Identify which cell holds the provided text, then report its (X, Y) central coordinate. 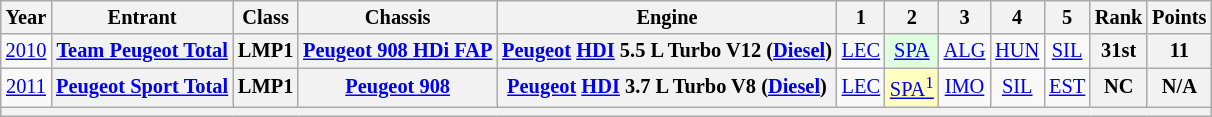
HUN (1017, 51)
Peugeot HDI 5.5 L Turbo V12 (Diesel) (667, 51)
2011 (26, 88)
Class (266, 17)
SPA1 (912, 88)
11 (1179, 51)
EST (1067, 88)
Peugeot HDI 3.7 L Turbo V8 (Diesel) (667, 88)
ALG (965, 51)
2 (912, 17)
5 (1067, 17)
IMO (965, 88)
N/A (1179, 88)
4 (1017, 17)
Points (1179, 17)
31st (1118, 51)
Chassis (398, 17)
Engine (667, 17)
Peugeot Sport Total (142, 88)
Entrant (142, 17)
1 (861, 17)
2010 (26, 51)
3 (965, 17)
Year (26, 17)
NC (1118, 88)
Team Peugeot Total (142, 51)
SPA (912, 51)
Peugeot 908 (398, 88)
Peugeot 908 HDi FAP (398, 51)
Rank (1118, 17)
